Find where the given text appears and provide that cell's center as [X, Y] coordinate. 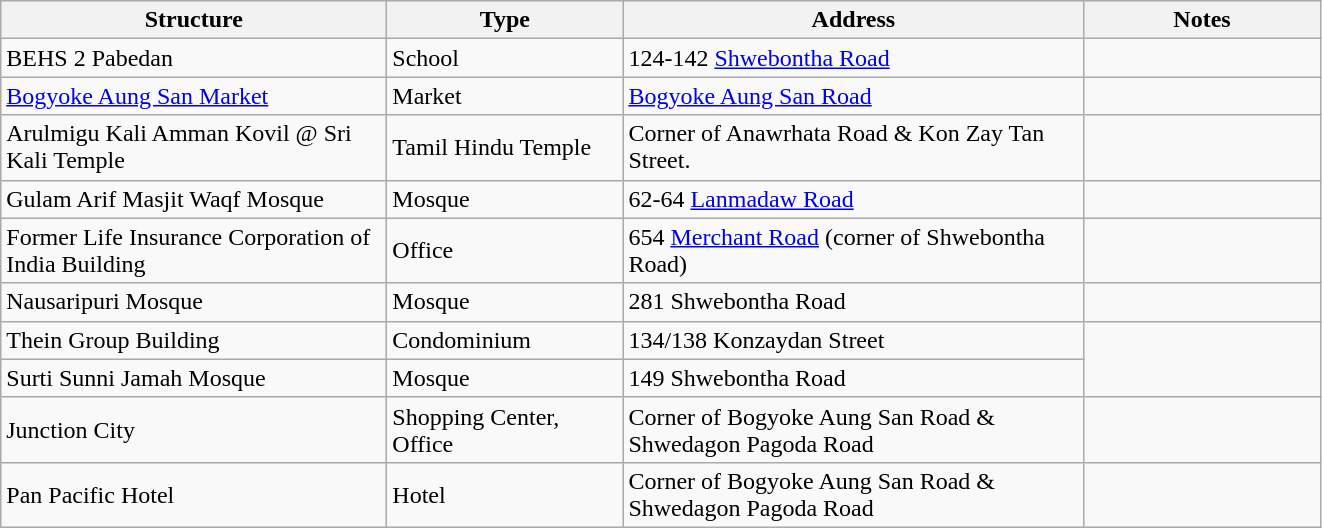
Corner of Anawrhata Road & Kon Zay Tan Street. [854, 148]
Pan Pacific Hotel [194, 494]
Arulmigu Kali Amman Kovil @ Sri Kali Temple [194, 148]
Thein Group Building [194, 340]
Bogyoke Aung San Market [194, 96]
Shopping Center, Office [505, 430]
Former Life Insurance Corporation of India Building [194, 250]
Condominium [505, 340]
Structure [194, 20]
654 Merchant Road (corner of Shwebontha Road) [854, 250]
Surti Sunni Jamah Mosque [194, 378]
149 Shwebontha Road [854, 378]
62-64 Lanmadaw Road [854, 199]
Junction City [194, 430]
281 Shwebontha Road [854, 302]
Office [505, 250]
Notes [1202, 20]
Nausaripuri Mosque [194, 302]
Tamil Hindu Temple [505, 148]
BEHS 2 Pabedan [194, 58]
134/138 Konzaydan Street [854, 340]
Gulam Arif Masjit Waqf Mosque [194, 199]
124-142 Shwebontha Road [854, 58]
Address [854, 20]
Hotel [505, 494]
School [505, 58]
Type [505, 20]
Bogyoke Aung San Road [854, 96]
Market [505, 96]
